Output the [X, Y] coordinate of the center of the cell containing the given text.  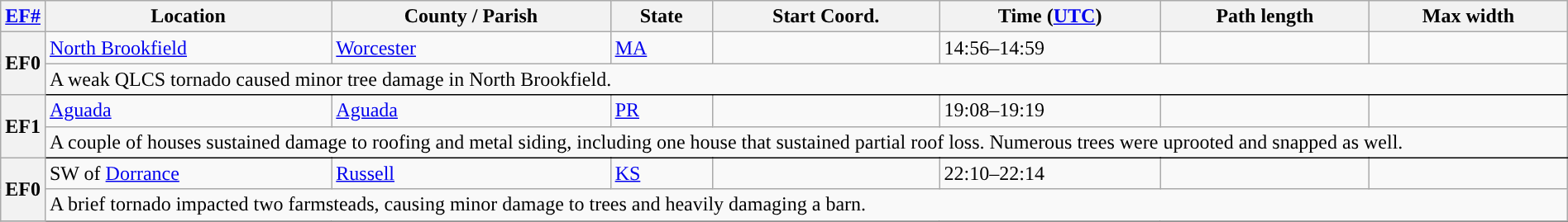
MA [662, 48]
North Brookfield [188, 48]
EF1 [23, 126]
EF# [23, 17]
A weak QLCS tornado caused minor tree damage in North Brookfield. [806, 79]
SW of Dorrance [188, 173]
PR [662, 111]
Start Coord. [825, 17]
Location [188, 17]
Worcester [471, 48]
Max width [1469, 17]
Time (UTC) [1050, 17]
Russell [471, 173]
Path length [1264, 17]
A brief tornado impacted two farmsteads, causing minor damage to trees and heavily damaging a barn. [806, 205]
14:56–14:59 [1050, 48]
19:08–19:19 [1050, 111]
County / Parish [471, 17]
State [662, 17]
22:10–22:14 [1050, 173]
KS [662, 173]
